Find where the given text appears and provide that cell's center as (X, Y) coordinate. 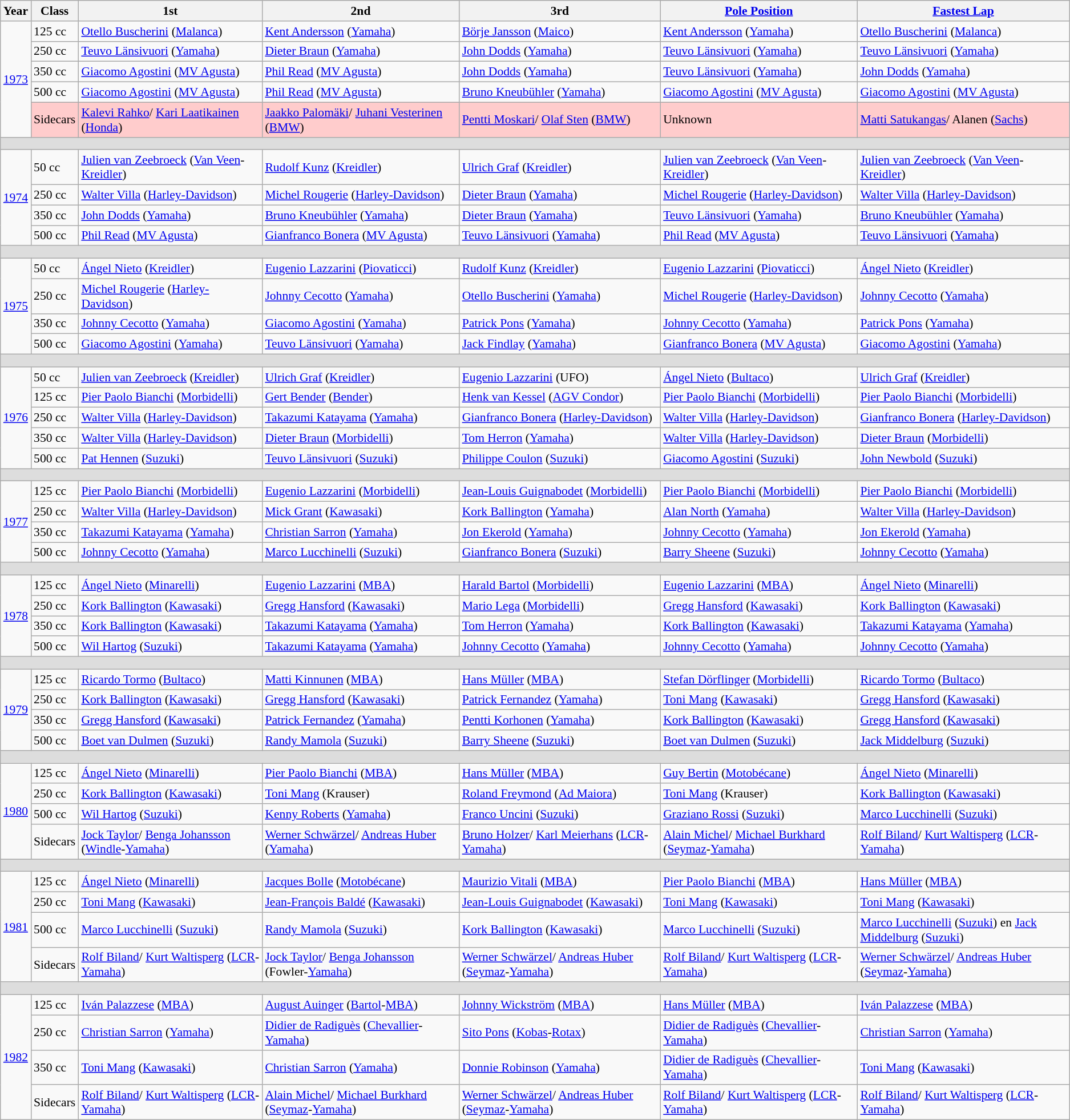
Donnie Robinson (Yamaha) (560, 1067)
Kenny Roberts (Yamaha) (361, 814)
1973 (16, 79)
Pentti Moskari/ Olaf Sten (BMW) (560, 120)
Harald Bartol (Morbidelli) (560, 586)
Pole Position (759, 11)
Eugenio Lazzarini (Morbidelli) (361, 491)
Sito Pons (Kobas-Rotax) (560, 1032)
1977 (16, 522)
Roland Freymond (Ad Maiora) (560, 794)
Philippe Coulon (Suzuki) (560, 458)
1981 (16, 927)
2nd (361, 11)
Matti Satukangas/ Alanen (Sachs) (963, 120)
Pat Hennen (Suzuki) (170, 458)
Henk van Kessel (AGV Condor) (560, 397)
Gianfranco Bonera (Suzuki) (560, 553)
Jean-Louis Guignabodet (Kawasaki) (560, 903)
Year (16, 11)
John Newbold (Suzuki) (963, 458)
Jock Taylor/ Benga Johansson (Windle-Yamaha) (170, 841)
Mario Lega (Morbidelli) (560, 606)
Graziano Rossi (Suzuki) (759, 814)
Stefan Dörflinger (Morbidelli) (759, 679)
Mick Grant (Kawasaki) (361, 512)
Marco Lucchinelli (Suzuki) en Jack Middelburg (Suzuki) (963, 929)
Johnny Wickström (MBA) (560, 1005)
Unknown (759, 120)
3rd (560, 11)
Werner Schwärzel/ Andreas Huber (Yamaha) (361, 841)
Julien van Zeebroeck (Kreidler) (170, 377)
Eugenio Lazzarini (UFO) (560, 377)
1975 (16, 307)
Jaakko Palomäki/ Juhani Vesterinen (BMW) (361, 120)
Fastest Lap (963, 11)
Class (55, 11)
Kalevi Rahko/ Kari Laatikainen (Honda) (170, 120)
Giacomo Agostini (Suzuki) (759, 458)
August Auinger (Bartol-MBA) (361, 1005)
1979 (16, 710)
Teuvo Länsivuori (Suzuki) (361, 458)
Pentti Korhonen (Yamaha) (560, 720)
Jack Findlay (Yamaha) (560, 344)
1st (170, 11)
1982 (16, 1057)
Jean-François Baldé (Kawasaki) (361, 903)
Bruno Holzer/ Karl Meierhans (LCR-Yamaha) (560, 841)
Kork Ballington (Yamaha) (560, 512)
Börje Jansson (Maico) (560, 31)
Jean-Louis Guignabodet (Morbidelli) (560, 491)
Otello Buscherini (Yamaha) (560, 296)
Alan North (Yamaha) (759, 512)
1976 (16, 418)
Jack Middelburg (Suzuki) (963, 740)
1980 (16, 811)
Guy Bertin (Motobécane) (759, 773)
Maurizio Vitali (MBA) (560, 882)
Jacques Bolle (Motobécane) (361, 882)
Ángel Nieto (Bultaco) (759, 377)
1978 (16, 616)
1974 (16, 198)
Gert Bender (Bender) (361, 397)
Franco Uncini (Suzuki) (560, 814)
Matti Kinnunen (MBA) (361, 679)
Jock Taylor/ Benga Johansson (Fowler-Yamaha) (361, 965)
